Return the (x, y) coordinate for the center point of the cell that contains the specified text.  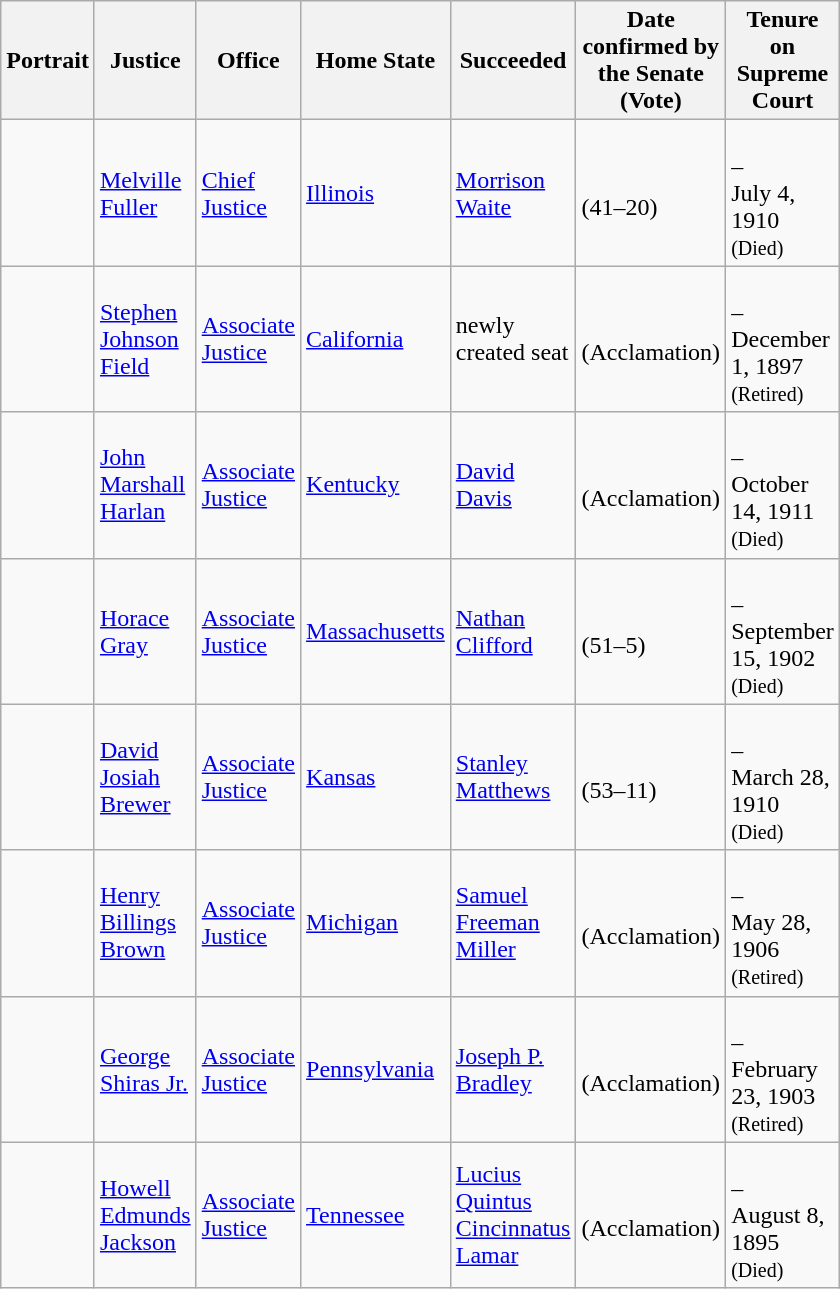
Justice (145, 60)
Howell Edmunds Jackson (145, 1215)
California (376, 339)
–August 8, 1895(Died) (783, 1215)
Henry Billings Brown (145, 923)
George Shiras Jr. (145, 1069)
Morrison Waite (513, 193)
Office (248, 60)
Kentucky (376, 485)
(53–11) (651, 777)
David Davis (513, 485)
(41–20) (651, 193)
–May 28, 1906(Retired) (783, 923)
Stanley Matthews (513, 777)
–July 4, 1910(Died) (783, 193)
Pennsylvania (376, 1069)
Home State (376, 60)
–September 15, 1902(Died) (783, 631)
Melville Fuller (145, 193)
Horace Gray (145, 631)
Massachusetts (376, 631)
(51–5) (651, 631)
David Josiah Brewer (145, 777)
Portrait (48, 60)
Lucius Quintus Cincinnatus Lamar (513, 1215)
Tenure on Supreme Court (783, 60)
–December 1, 1897(Retired) (783, 339)
–March 28, 1910(Died) (783, 777)
Illinois (376, 193)
Joseph P. Bradley (513, 1069)
Kansas (376, 777)
Date confirmed by the Senate(Vote) (651, 60)
Succeeded (513, 60)
newly created seat (513, 339)
Samuel Freeman Miller (513, 923)
Tennessee (376, 1215)
Chief Justice (248, 193)
–October 14, 1911(Died) (783, 485)
Stephen Johnson Field (145, 339)
Nathan Clifford (513, 631)
Michigan (376, 923)
John Marshall Harlan (145, 485)
–February 23, 1903(Retired) (783, 1069)
